From the cell containing the given text, extract its center point as (X, Y) coordinate. 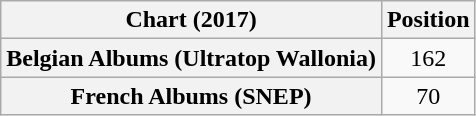
Position (428, 20)
70 (428, 96)
French Albums (SNEP) (192, 96)
Belgian Albums (Ultratop Wallonia) (192, 58)
Chart (2017) (192, 20)
162 (428, 58)
